Find where the given text appears and provide that cell's center as (x, y) coordinate. 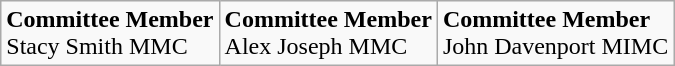
Committee MemberStacy Smith MMC (110, 34)
Committee MemberJohn Davenport MIMC (555, 34)
Committee MemberAlex Joseph MMC (328, 34)
